Detect which cell encompasses the target text, then output its (X, Y) center coordinate. 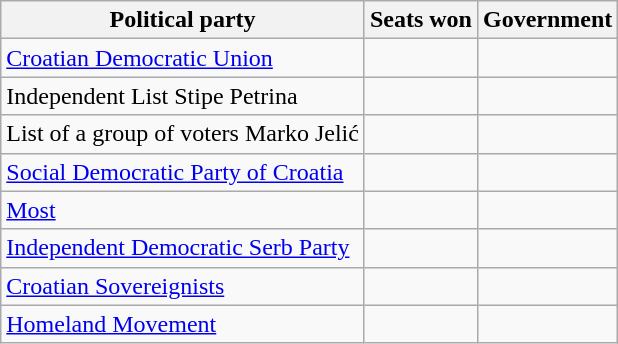
Independent Democratic Serb Party (183, 248)
Most (183, 210)
Social Democratic Party of Croatia (183, 172)
Homeland Movement (183, 324)
Croatian Sovereignists (183, 286)
List of a group of voters Marko Jelić (183, 134)
Croatian Democratic Union (183, 58)
Independent List Stipe Petrina (183, 96)
Political party (183, 20)
Government (547, 20)
Seats won (420, 20)
